Locate the cell with the specified text and output its [X, Y] center coordinate. 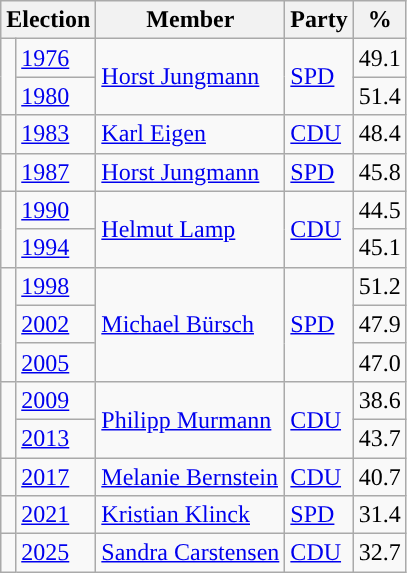
1990 [56, 210]
Sandra Carstensen [190, 553]
2005 [56, 362]
51.2 [380, 286]
38.6 [380, 400]
1983 [56, 134]
Michael Bürsch [190, 324]
1998 [56, 286]
1994 [56, 248]
Member [190, 20]
Philipp Murmann [190, 419]
44.5 [380, 210]
Melanie Bernstein [190, 477]
Kristian Klinck [190, 515]
2002 [56, 324]
Election [48, 20]
40.7 [380, 477]
2013 [56, 438]
2025 [56, 553]
49.1 [380, 58]
51.4 [380, 96]
Karl Eigen [190, 134]
% [380, 20]
32.7 [380, 553]
2021 [56, 515]
Helmut Lamp [190, 229]
2017 [56, 477]
1987 [56, 172]
47.9 [380, 324]
1980 [56, 96]
47.0 [380, 362]
2009 [56, 400]
31.4 [380, 515]
45.1 [380, 248]
43.7 [380, 438]
Party [319, 20]
45.8 [380, 172]
48.4 [380, 134]
1976 [56, 58]
